Provide the [x, y] coordinate of the cell's center where the given text is located.  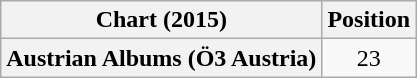
23 [369, 58]
Position [369, 20]
Austrian Albums (Ö3 Austria) [162, 58]
Chart (2015) [162, 20]
